From the cell containing the given text, extract its center point as (X, Y) coordinate. 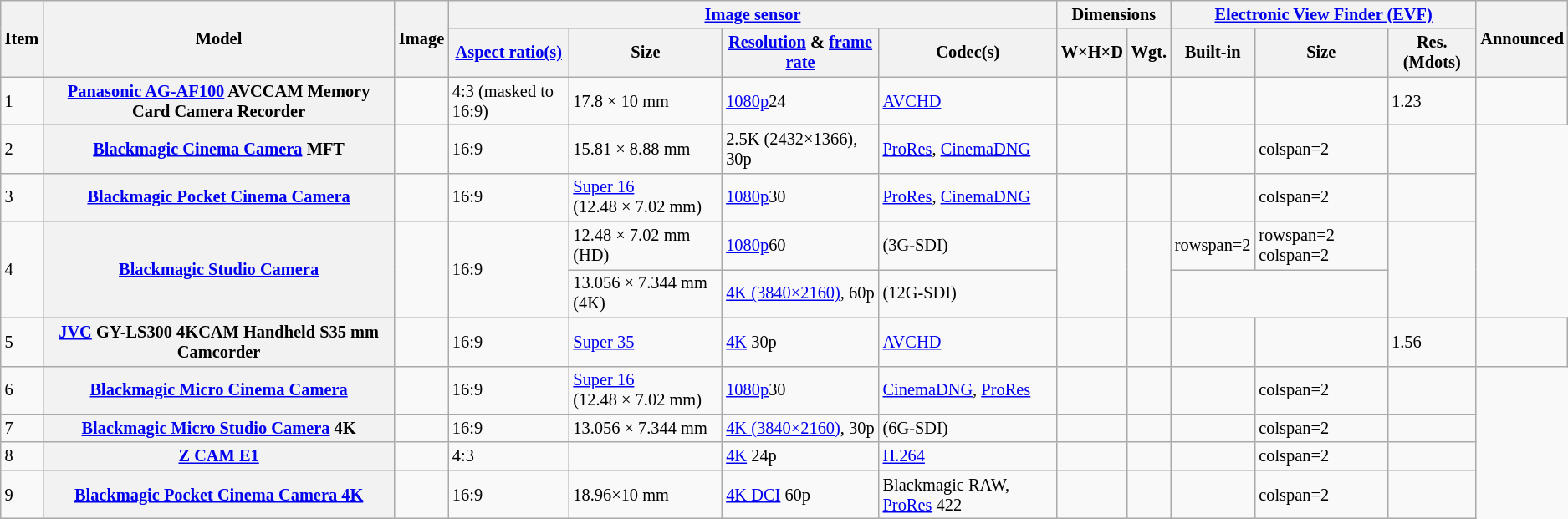
8 (22, 456)
15.81 × 8.88 mm (646, 149)
Built-in (1213, 53)
Dimensions (1114, 14)
2.5K (2432×1366), 30p (799, 149)
1.23 (1432, 101)
6 (22, 390)
rowspan=2 (1213, 246)
CinemaDNG, ProRes (968, 390)
Image sensor (753, 14)
Panasonic AG-AF100 AVCCAM Memory Card Camera Recorder (219, 101)
(6G-SDI) (968, 428)
4:3 (masked to 16:9) (508, 101)
2 (22, 149)
3 (22, 197)
Z CAM E1 (219, 456)
12.48 × 7.02 mm (HD) (646, 246)
Blackmagic Micro Studio Camera 4K (219, 428)
Aspect ratio(s) (508, 53)
4 (22, 269)
rowspan=2 colspan=2 (1321, 246)
4K (3840×2160), 60p (799, 293)
Super 35 (646, 342)
1080p24 (799, 101)
9 (22, 495)
Blackmagic Cinema Camera MFT (219, 149)
JVC GY-LS300 4KCAM Handheld S35 mm Camcorder (219, 342)
4K 24p (799, 456)
Blackmagic Pocket Cinema Camera 4K (219, 495)
(12G-SDI) (968, 293)
Model (219, 38)
Blackmagic RAW, ProRes 422 (968, 495)
H.264 (968, 456)
Image (421, 38)
Blackmagic Micro Cinema Camera (219, 390)
5 (22, 342)
Resolution & frame rate (799, 53)
4:3 (508, 456)
4K DCI 60p (799, 495)
(3G-SDI) (968, 246)
1080p60 (799, 246)
Blackmagic Studio Camera (219, 269)
13.056 × 7.344 mm (646, 428)
1 (22, 101)
Res. (Mdots) (1432, 53)
Codec(s) (968, 53)
Wgt. (1149, 53)
4K 30p (799, 342)
Announced (1522, 38)
17.8 × 10 mm (646, 101)
18.96×10 mm (646, 495)
W×H×D (1092, 53)
1.56 (1432, 342)
7 (22, 428)
Blackmagic Pocket Cinema Camera (219, 197)
13.056 × 7.344 mm (4K) (646, 293)
Electronic View Finder (EVF) (1323, 14)
Item (22, 38)
4K (3840×2160), 30p (799, 428)
